Find where the given text appears and provide that cell's center as (X, Y) coordinate. 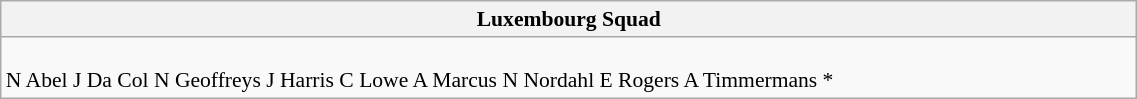
N Abel J Da Col N Geoffreys J Harris C Lowe A Marcus N Nordahl E Rogers A Timmermans * (569, 68)
Luxembourg Squad (569, 19)
